From the cell containing the given text, extract its center point as (x, y) coordinate. 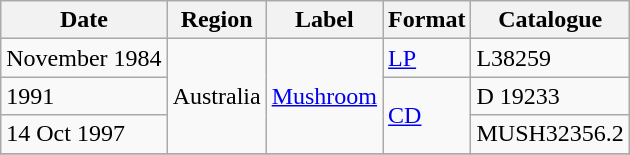
D 19233 (550, 96)
Mushroom (324, 96)
November 1984 (84, 58)
Format (427, 20)
LP (427, 58)
14 Oct 1997 (84, 134)
1991 (84, 96)
Date (84, 20)
L38259 (550, 58)
Australia (216, 96)
Region (216, 20)
MUSH32356.2 (550, 134)
CD (427, 115)
Catalogue (550, 20)
Label (324, 20)
